For the text-containing cell, return its midpoint in (x, y) coordinate format. 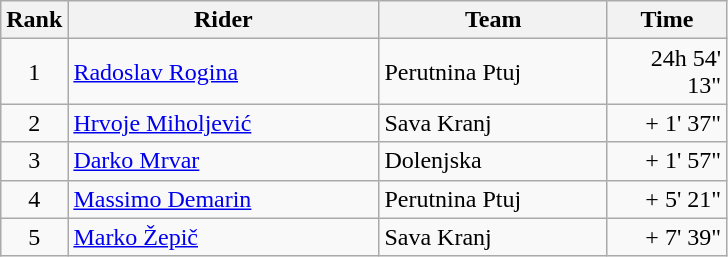
+ 1' 57" (666, 161)
Marko Žepič (224, 237)
Team (494, 20)
Dolenjska (494, 161)
24h 54' 13" (666, 72)
+ 1' 37" (666, 123)
+ 5' 21" (666, 199)
4 (34, 199)
Rank (34, 20)
Time (666, 20)
5 (34, 237)
Rider (224, 20)
+ 7' 39" (666, 237)
Darko Mrvar (224, 161)
Radoslav Rogina (224, 72)
Massimo Demarin (224, 199)
Hrvoje Miholjević (224, 123)
1 (34, 72)
3 (34, 161)
2 (34, 123)
